Find where the given text appears and provide that cell's center as (x, y) coordinate. 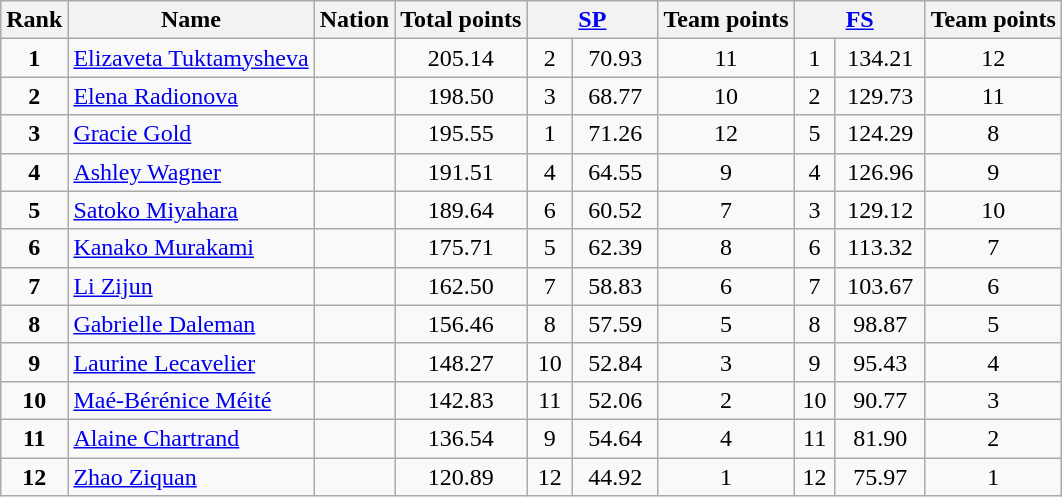
Name (191, 20)
103.67 (880, 286)
189.64 (461, 210)
52.06 (616, 400)
Zhao Ziquan (191, 477)
Elena Radionova (191, 96)
Gabrielle Daleman (191, 324)
Gracie Gold (191, 134)
198.50 (461, 96)
Total points (461, 20)
90.77 (880, 400)
58.83 (616, 286)
57.59 (616, 324)
129.12 (880, 210)
175.71 (461, 248)
120.89 (461, 477)
44.92 (616, 477)
191.51 (461, 172)
Rank (34, 20)
Laurine Lecavelier (191, 362)
FS (860, 20)
124.29 (880, 134)
71.26 (616, 134)
Elizaveta Tuktamysheva (191, 58)
54.64 (616, 438)
205.14 (461, 58)
75.97 (880, 477)
Satoko Miyahara (191, 210)
Nation (354, 20)
156.46 (461, 324)
SP (592, 20)
Alaine Chartrand (191, 438)
148.27 (461, 362)
134.21 (880, 58)
Kanako Murakami (191, 248)
64.55 (616, 172)
136.54 (461, 438)
195.55 (461, 134)
70.93 (616, 58)
129.73 (880, 96)
98.87 (880, 324)
113.32 (880, 248)
Li Zijun (191, 286)
142.83 (461, 400)
60.52 (616, 210)
95.43 (880, 362)
126.96 (880, 172)
Maé-Bérénice Méité (191, 400)
81.90 (880, 438)
162.50 (461, 286)
Ashley Wagner (191, 172)
52.84 (616, 362)
68.77 (616, 96)
62.39 (616, 248)
